Return the (x, y) coordinate for the center point of the cell that contains the specified text.  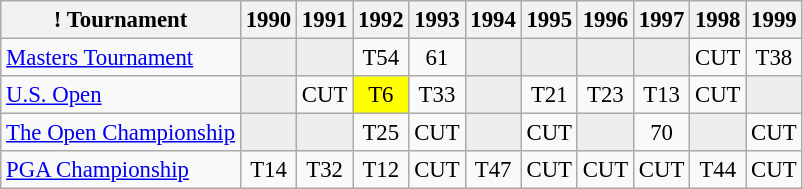
T54 (381, 58)
1998 (718, 20)
1996 (605, 20)
1999 (774, 20)
T38 (774, 58)
T14 (268, 170)
61 (437, 58)
T12 (381, 170)
1997 (661, 20)
T6 (381, 95)
1993 (437, 20)
T13 (661, 95)
T47 (493, 170)
PGA Championship (121, 170)
70 (661, 133)
1991 (325, 20)
! Tournament (121, 20)
1994 (493, 20)
T44 (718, 170)
1990 (268, 20)
U.S. Open (121, 95)
1992 (381, 20)
T33 (437, 95)
Masters Tournament (121, 58)
The Open Championship (121, 133)
1995 (549, 20)
T32 (325, 170)
T21 (549, 95)
T25 (381, 133)
T23 (605, 95)
